Locate the cell with the specified text and output its [x, y] center coordinate. 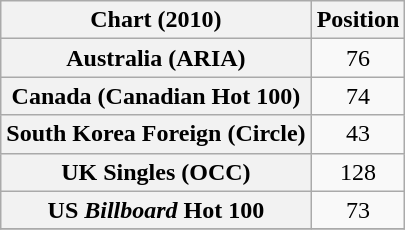
76 [358, 58]
128 [358, 172]
UK Singles (OCC) [156, 172]
Canada (Canadian Hot 100) [156, 96]
South Korea Foreign (Circle) [156, 134]
US Billboard Hot 100 [156, 210]
Australia (ARIA) [156, 58]
Position [358, 20]
43 [358, 134]
Chart (2010) [156, 20]
73 [358, 210]
74 [358, 96]
